Provide the [x, y] coordinate of the cell's center where the given text is located.  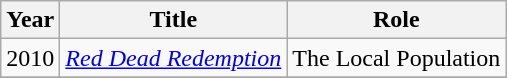
2010 [30, 58]
Red Dead Redemption [174, 58]
Year [30, 20]
Role [396, 20]
Title [174, 20]
The Local Population [396, 58]
